Search for the cell housing the specified text and yield its (x, y) center coordinate. 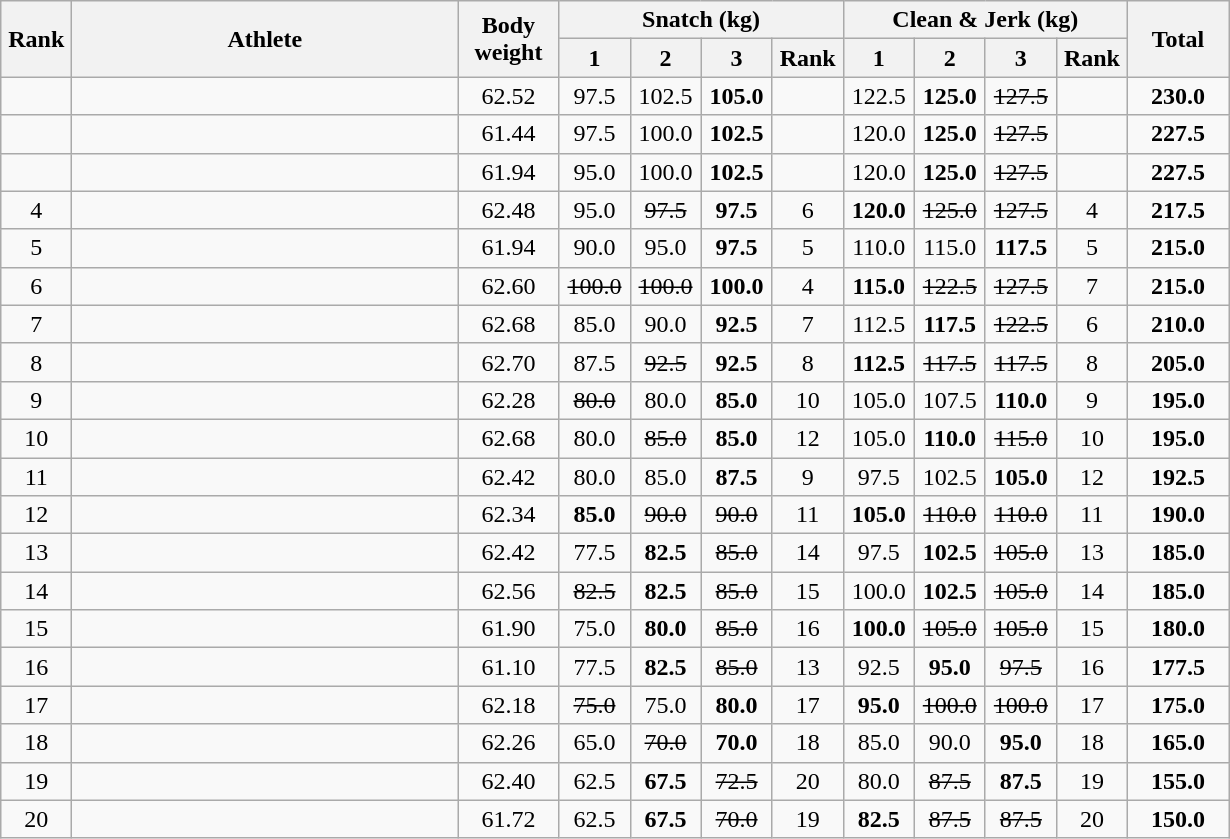
Snatch (kg) (701, 20)
61.10 (508, 667)
61.44 (508, 134)
217.5 (1178, 210)
Body weight (508, 39)
Clean & Jerk (kg) (985, 20)
155.0 (1178, 781)
72.5 (736, 781)
62.52 (508, 96)
61.90 (508, 629)
61.72 (508, 819)
205.0 (1178, 362)
62.40 (508, 781)
62.60 (508, 286)
62.56 (508, 591)
192.5 (1178, 477)
62.18 (508, 705)
62.26 (508, 743)
175.0 (1178, 705)
190.0 (1178, 515)
62.48 (508, 210)
210.0 (1178, 324)
230.0 (1178, 96)
62.70 (508, 362)
107.5 (950, 400)
65.0 (594, 743)
62.28 (508, 400)
165.0 (1178, 743)
177.5 (1178, 667)
Total (1178, 39)
Athlete (265, 39)
150.0 (1178, 819)
62.34 (508, 515)
180.0 (1178, 629)
